From the cell containing the given text, extract its center point as [x, y] coordinate. 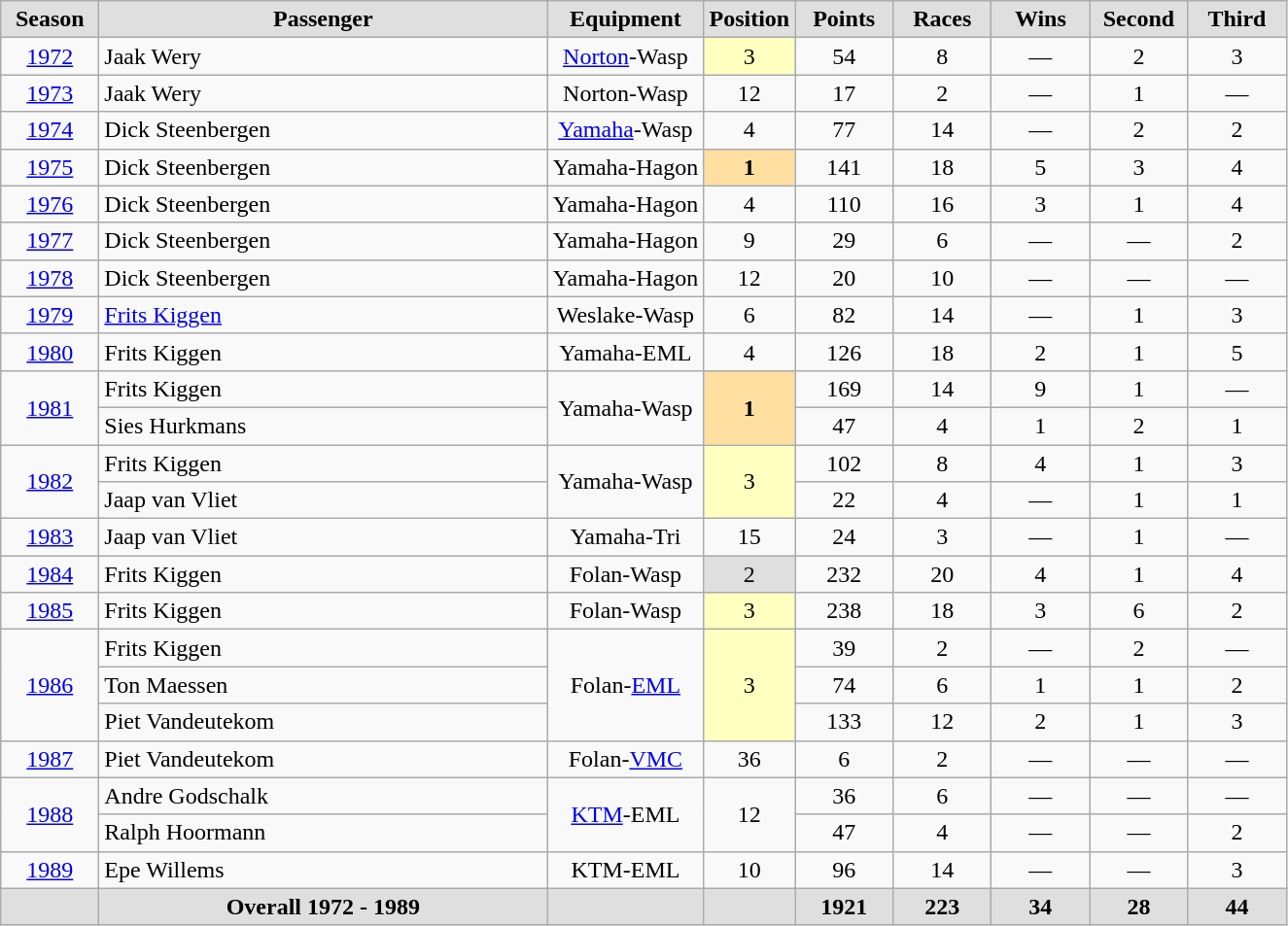
16 [943, 204]
Ton Maessen [323, 685]
29 [844, 241]
1980 [51, 352]
1921 [844, 907]
223 [943, 907]
Equipment [626, 19]
17 [844, 93]
1985 [51, 611]
133 [844, 722]
Third [1236, 19]
1984 [51, 574]
Weslake-Wasp [626, 315]
232 [844, 574]
39 [844, 648]
Andre Godschalk [323, 796]
102 [844, 463]
82 [844, 315]
Season [51, 19]
169 [844, 389]
24 [844, 537]
Points [844, 19]
44 [1236, 907]
126 [844, 352]
1981 [51, 407]
1974 [51, 130]
Position [749, 19]
28 [1139, 907]
1977 [51, 241]
1976 [51, 204]
Folan-VMC [626, 759]
1988 [51, 814]
54 [844, 56]
Passenger [323, 19]
96 [844, 870]
Ralph Hoormann [323, 833]
Folan-EML [626, 685]
1989 [51, 870]
Epe Willems [323, 870]
1975 [51, 167]
1978 [51, 278]
22 [844, 500]
Second [1139, 19]
110 [844, 204]
74 [844, 685]
34 [1040, 907]
Wins [1040, 19]
Yamaha-Tri [626, 537]
1983 [51, 537]
Sies Hurkmans [323, 426]
Races [943, 19]
1986 [51, 685]
141 [844, 167]
1982 [51, 482]
Yamaha-EML [626, 352]
1973 [51, 93]
238 [844, 611]
1987 [51, 759]
1972 [51, 56]
1979 [51, 315]
Overall 1972 - 1989 [323, 907]
77 [844, 130]
15 [749, 537]
